Output the (x, y) coordinate of the center of the cell containing the given text.  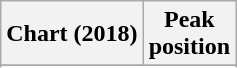
Peakposition (189, 34)
Chart (2018) (72, 34)
